Pinpoint the cell where the given text exists, returning its (X, Y) midpoint coordinate. 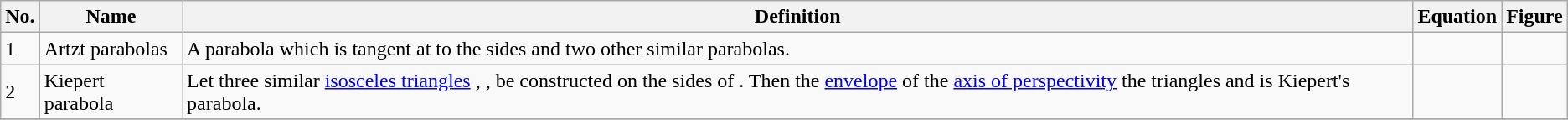
Equation (1457, 17)
Definition (797, 17)
Artzt parabolas (111, 49)
A parabola which is tangent at to the sides and two other similar parabolas. (797, 49)
2 (20, 92)
Name (111, 17)
1 (20, 49)
Kiepert parabola (111, 92)
Figure (1534, 17)
No. (20, 17)
